Pinpoint the cell where the given text exists, returning its [X, Y] midpoint coordinate. 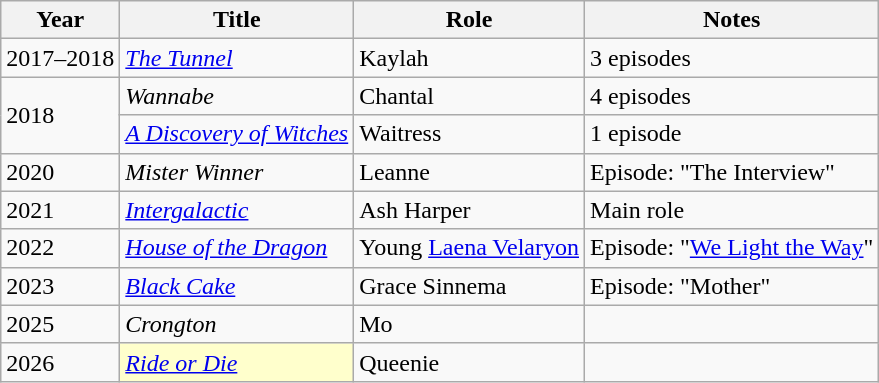
Wannabe [237, 96]
House of the Dragon [237, 248]
1 episode [732, 134]
The Tunnel [237, 58]
2017–2018 [60, 58]
Leanne [470, 172]
Queenie [470, 362]
Black Cake [237, 286]
4 episodes [732, 96]
Year [60, 20]
Episode: "Mother" [732, 286]
A Discovery of Witches [237, 134]
Waitress [470, 134]
Kaylah [470, 58]
Main role [732, 210]
Episode: "The Interview" [732, 172]
Title [237, 20]
Crongton [237, 324]
Ash Harper [470, 210]
Chantal [470, 96]
2020 [60, 172]
Role [470, 20]
Mo [470, 324]
Mister Winner [237, 172]
3 episodes [732, 58]
2023 [60, 286]
Ride or Die [237, 362]
Intergalactic [237, 210]
Episode: "We Light the Way" [732, 248]
Notes [732, 20]
2025 [60, 324]
2021 [60, 210]
2022 [60, 248]
Young Laena Velaryon [470, 248]
2026 [60, 362]
2018 [60, 115]
Grace Sinnema [470, 286]
